For the text-containing cell, return its midpoint in [x, y] coordinate format. 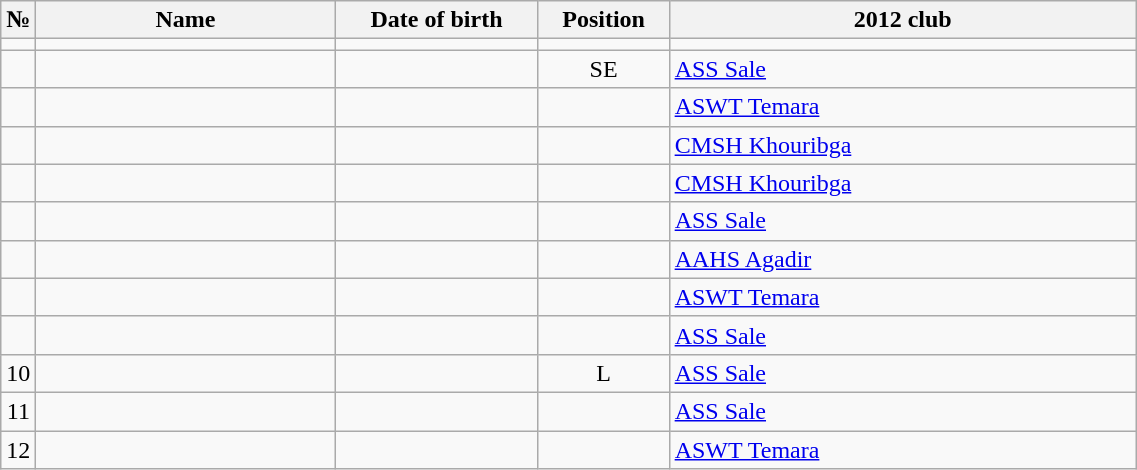
№ [18, 20]
Name [186, 20]
12 [18, 449]
Position [604, 20]
AAHS Agadir [902, 259]
L [604, 373]
2012 club [902, 20]
Date of birth [436, 20]
SE [604, 69]
11 [18, 411]
10 [18, 373]
